Pinpoint the cell where the given text exists, returning its [X, Y] midpoint coordinate. 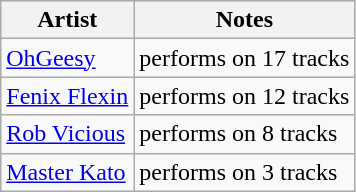
performs on 8 tracks [244, 134]
Artist [68, 20]
Master Kato [68, 172]
OhGeesy [68, 58]
performs on 17 tracks [244, 58]
Fenix Flexin [68, 96]
performs on 12 tracks [244, 96]
Notes [244, 20]
performs on 3 tracks [244, 172]
Rob Vicious [68, 134]
